Identify which cell holds the provided text, then report its [x, y] central coordinate. 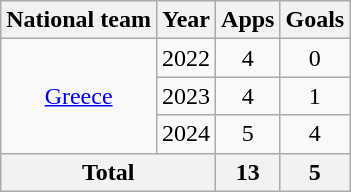
Greece [79, 96]
13 [248, 172]
2022 [186, 58]
1 [315, 96]
National team [79, 20]
Total [108, 172]
Goals [315, 20]
2023 [186, 96]
2024 [186, 134]
Year [186, 20]
0 [315, 58]
Apps [248, 20]
